Determine the [X, Y] coordinate at the center of the cell enclosing the given text.  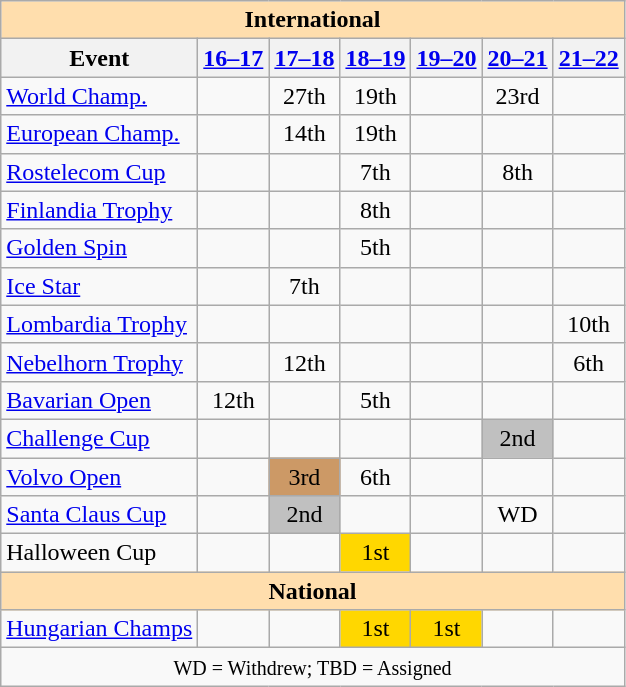
20–21 [518, 58]
Hungarian Champs [100, 629]
Golden Spin [100, 248]
19–20 [446, 58]
WD = Withdrew; TBD = Assigned [312, 667]
Nebelhorn Trophy [100, 362]
Finlandia Trophy [100, 210]
Volvo Open [100, 477]
Lombardia Trophy [100, 324]
16–17 [234, 58]
Santa Claus Cup [100, 515]
21–22 [588, 58]
3rd [304, 477]
Bavarian Open [100, 400]
WD [518, 515]
Halloween Cup [100, 553]
10th [588, 324]
27th [304, 96]
Event [100, 58]
World Champ. [100, 96]
National [312, 591]
European Champ. [100, 134]
International [312, 20]
18–19 [376, 58]
14th [304, 134]
23rd [518, 96]
17–18 [304, 58]
Ice Star [100, 286]
Rostelecom Cup [100, 172]
Challenge Cup [100, 438]
